Capture the cell that displays the provided text and extract its [X, Y] central coordinate. 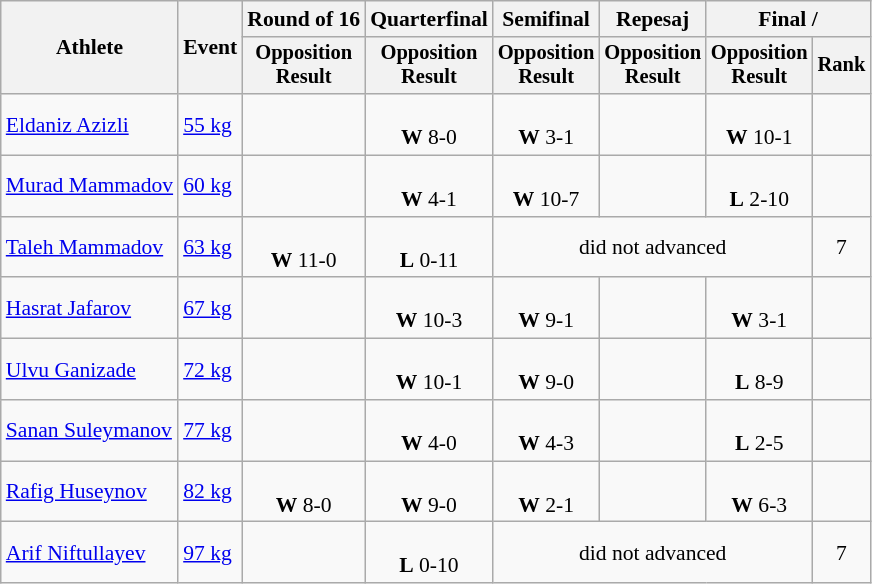
L 2-10 [760, 186]
Eldaniz Azizli [90, 124]
W 6-3 [760, 492]
Hasrat Jafarov [90, 308]
Sanan Suleymanov [90, 430]
W 4-3 [546, 430]
55 kg [210, 124]
W 11-0 [304, 248]
Quarterfinal [429, 19]
60 kg [210, 186]
Round of 16 [304, 19]
Taleh Mammadov [90, 248]
77 kg [210, 430]
Final / [788, 19]
L 2-5 [760, 430]
L 0-10 [429, 552]
63 kg [210, 248]
Rank [842, 66]
Murad Mammadov [90, 186]
Athlete [90, 48]
W 4-0 [429, 430]
Event [210, 48]
W 10-7 [546, 186]
W 2-1 [546, 492]
W 4-1 [429, 186]
Ulvu Ganizade [90, 370]
Arif Niftullayev [90, 552]
L 8-9 [760, 370]
W 9-1 [546, 308]
W 10-3 [429, 308]
Rafig Huseynov [90, 492]
97 kg [210, 552]
Repesaj [652, 19]
82 kg [210, 492]
Semifinal [546, 19]
72 kg [210, 370]
L 0-11 [429, 248]
67 kg [210, 308]
